Identify which cell holds the provided text, then report its (X, Y) central coordinate. 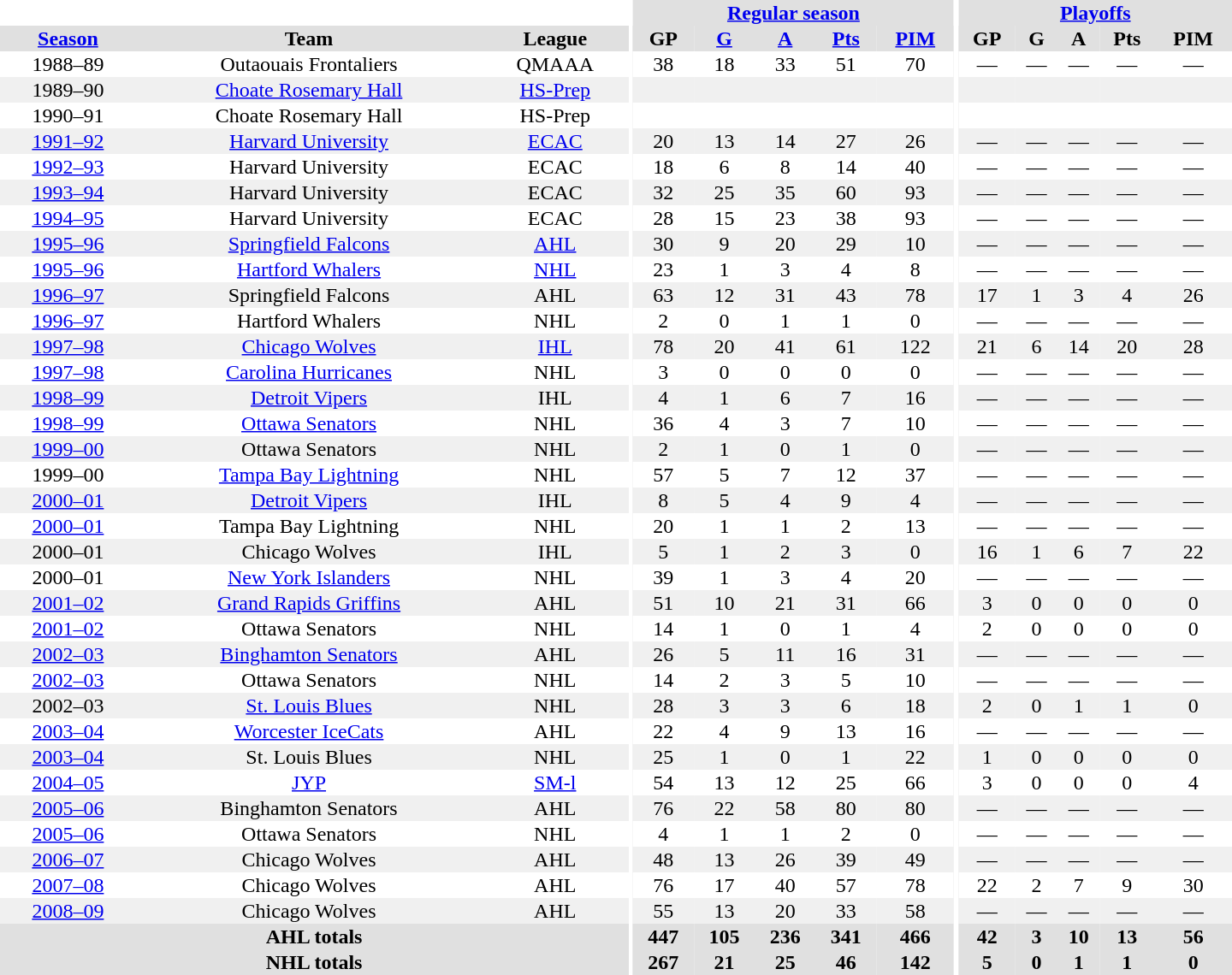
60 (845, 192)
1994–95 (68, 218)
Carolina Hurricanes (310, 372)
48 (664, 860)
2006–07 (68, 860)
61 (845, 346)
55 (664, 911)
League (554, 38)
1992–93 (68, 167)
Worcester IceCats (310, 731)
2004–05 (68, 783)
447 (664, 937)
11 (785, 654)
42 (987, 937)
JYP (310, 783)
122 (915, 346)
36 (664, 423)
35 (785, 192)
27 (845, 141)
1993–94 (68, 192)
37 (915, 475)
2008–09 (68, 911)
1991–92 (68, 141)
2007–08 (68, 885)
236 (785, 937)
56 (1193, 937)
43 (845, 295)
New York Islanders (310, 577)
105 (724, 937)
AHL totals (314, 937)
466 (915, 937)
29 (845, 244)
341 (845, 937)
Playoffs (1095, 13)
NHL totals (314, 962)
SM-l (554, 783)
Grand Rapids Griffins (310, 603)
142 (915, 962)
32 (664, 192)
70 (915, 64)
1990–91 (68, 115)
49 (915, 860)
15 (724, 218)
267 (664, 962)
Season (68, 38)
41 (785, 346)
46 (845, 962)
63 (664, 295)
Team (310, 38)
54 (664, 783)
Regular season (794, 13)
1989–90 (68, 90)
QMAAA (554, 64)
Outaouais Frontaliers (310, 64)
1988–89 (68, 64)
